Scan for the cell matching the given text and deliver its (X, Y) coordinate at center. 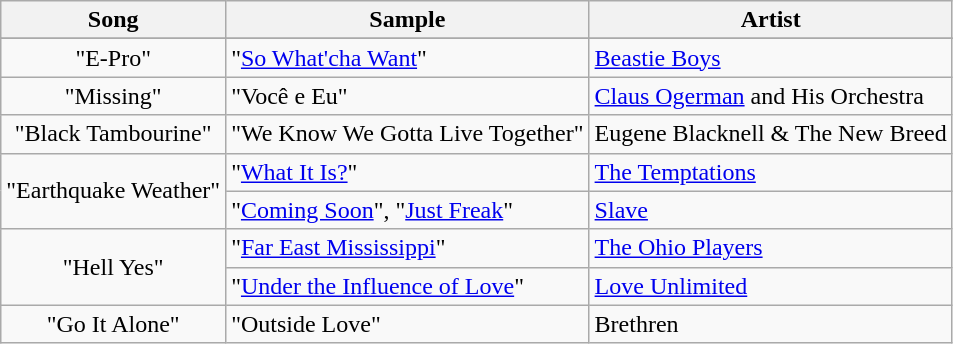
Song (114, 20)
The Temptations (770, 172)
"Hell Yes" (114, 267)
"Coming Soon", "Just Freak" (408, 210)
The Ohio Players (770, 248)
Artist (770, 20)
Eugene Blacknell & The New Breed (770, 134)
"Earthquake Weather" (114, 191)
Slave (770, 210)
Love Unlimited (770, 286)
"Você e Eu" (408, 96)
"We Know We Gotta Live Together" (408, 134)
Beastie Boys (770, 58)
"Far East Mississippi" (408, 248)
"Black Tambourine" (114, 134)
Brethren (770, 324)
"Missing" (114, 96)
"Under the Influence of Love" (408, 286)
Sample (408, 20)
"What It Is?" (408, 172)
Claus Ogerman and His Orchestra (770, 96)
"Go It Alone" (114, 324)
"Outside Love" (408, 324)
"E-Pro" (114, 58)
"So What'cha Want" (408, 58)
